Locate the cell with the specified text and output its [x, y] center coordinate. 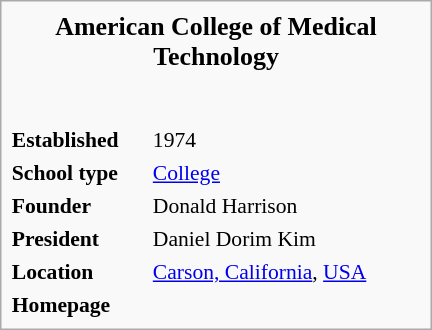
Donald Harrison [286, 205]
Homepage [78, 304]
School type [78, 172]
Location [78, 271]
Founder [78, 205]
College [286, 172]
President [78, 238]
American College of Medical Technology [216, 42]
Established [78, 139]
1974 [286, 139]
Daniel Dorim Kim [286, 238]
Carson, California, USA [286, 271]
